Determine the (x, y) coordinate at the center of the cell enclosing the given text.  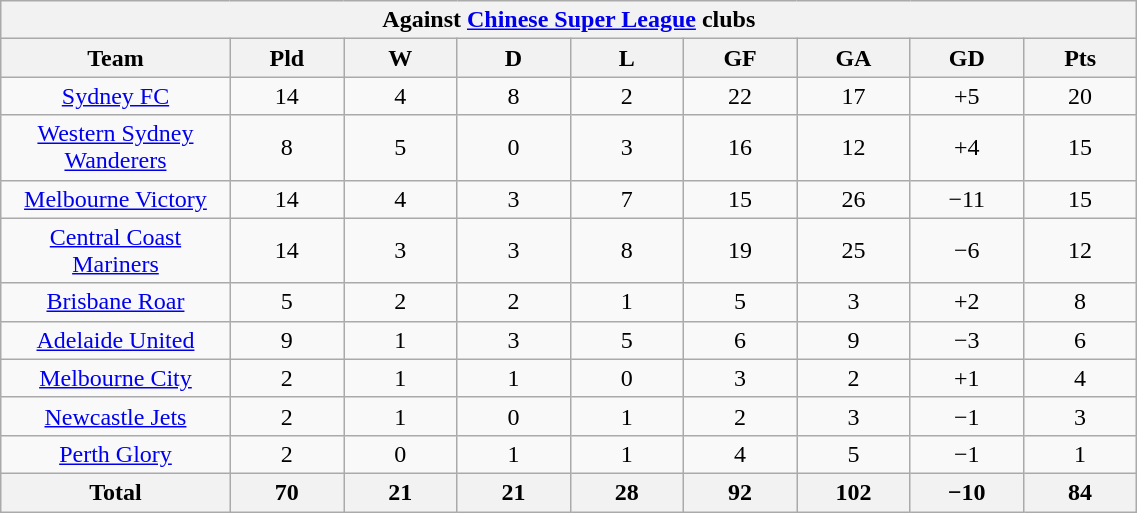
+4 (966, 148)
GF (740, 58)
25 (854, 250)
Melbourne City (116, 378)
L (626, 58)
70 (286, 492)
Against Chinese Super League clubs (569, 20)
Pts (1080, 58)
17 (854, 96)
−10 (966, 492)
W (400, 58)
Total (116, 492)
+5 (966, 96)
−3 (966, 340)
Melbourne Victory (116, 199)
Adelaide United (116, 340)
20 (1080, 96)
D (514, 58)
Sydney FC (116, 96)
19 (740, 250)
−6 (966, 250)
+1 (966, 378)
Team (116, 58)
28 (626, 492)
+2 (966, 302)
16 (740, 148)
Newcastle Jets (116, 416)
−11 (966, 199)
22 (740, 96)
Perth Glory (116, 454)
Central Coast Mariners (116, 250)
102 (854, 492)
7 (626, 199)
Brisbane Roar (116, 302)
84 (1080, 492)
Pld (286, 58)
GA (854, 58)
GD (966, 58)
92 (740, 492)
Western Sydney Wanderers (116, 148)
26 (854, 199)
